Detect which cell encompasses the target text, then output its [X, Y] center coordinate. 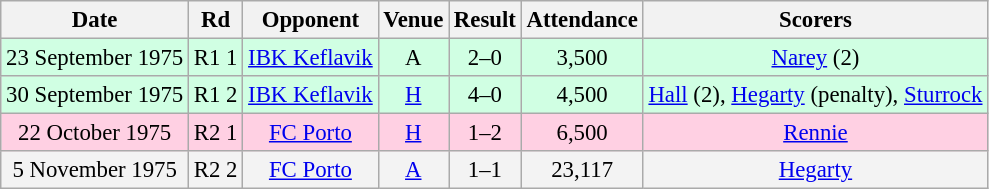
Rd [216, 20]
3,500 [582, 58]
Date [95, 20]
22 October 1975 [95, 133]
23 September 1975 [95, 58]
R2 1 [216, 133]
2–0 [486, 58]
R2 2 [216, 170]
Rennie [816, 133]
Narey (2) [816, 58]
Opponent [310, 20]
23,117 [582, 170]
Hegarty [816, 170]
1–2 [486, 133]
Result [486, 20]
5 November 1975 [95, 170]
4–0 [486, 95]
4,500 [582, 95]
R1 1 [216, 58]
Attendance [582, 20]
R1 2 [216, 95]
30 September 1975 [95, 95]
Scorers [816, 20]
6,500 [582, 133]
1–1 [486, 170]
Venue [414, 20]
Hall (2), Hegarty (penalty), Sturrock [816, 95]
